Scan for the cell matching the given text and deliver its (X, Y) coordinate at center. 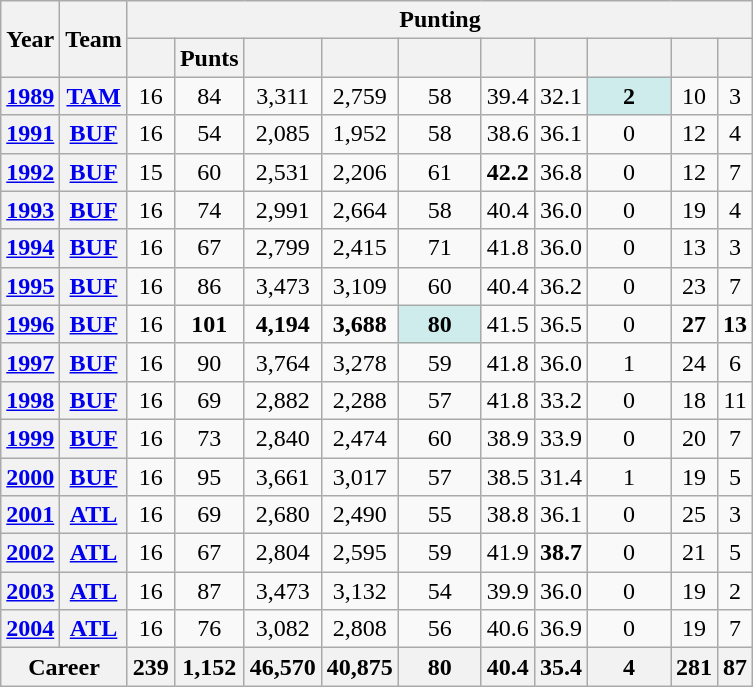
55 (440, 515)
2004 (30, 629)
46,570 (282, 667)
11 (736, 400)
1989 (30, 96)
38.8 (508, 515)
1999 (30, 438)
6 (736, 362)
Team (94, 39)
39.9 (508, 591)
3,278 (360, 362)
Punting (440, 20)
1994 (30, 248)
2,490 (360, 515)
Year (30, 39)
40.6 (508, 629)
3,764 (282, 362)
281 (694, 667)
73 (209, 438)
2,759 (360, 96)
2,804 (282, 553)
36.8 (560, 172)
74 (209, 210)
3,132 (360, 591)
2,595 (360, 553)
21 (694, 553)
1997 (30, 362)
Career (64, 667)
2,840 (282, 438)
40,875 (360, 667)
1991 (30, 134)
32.1 (560, 96)
38.7 (560, 553)
2,808 (360, 629)
2,680 (282, 515)
2002 (30, 553)
Punts (209, 58)
15 (150, 172)
3,017 (360, 477)
3,109 (360, 286)
1995 (30, 286)
38.6 (508, 134)
33.2 (560, 400)
1996 (30, 324)
4,194 (282, 324)
2,415 (360, 248)
1,952 (360, 134)
35.4 (560, 667)
3,082 (282, 629)
71 (440, 248)
2003 (30, 591)
90 (209, 362)
36.5 (560, 324)
38.5 (508, 477)
3,661 (282, 477)
239 (150, 667)
38.9 (508, 438)
2001 (30, 515)
2,664 (360, 210)
61 (440, 172)
101 (209, 324)
2,206 (360, 172)
1992 (30, 172)
27 (694, 324)
36.2 (560, 286)
56 (440, 629)
3,688 (360, 324)
2,085 (282, 134)
2,531 (282, 172)
20 (694, 438)
18 (694, 400)
31.4 (560, 477)
23 (694, 286)
2,991 (282, 210)
1993 (30, 210)
TAM (94, 96)
36.9 (560, 629)
2,882 (282, 400)
84 (209, 96)
2,474 (360, 438)
24 (694, 362)
1998 (30, 400)
95 (209, 477)
2,288 (360, 400)
33.9 (560, 438)
3,311 (282, 96)
41.5 (508, 324)
10 (694, 96)
42.2 (508, 172)
86 (209, 286)
41.9 (508, 553)
2000 (30, 477)
1,152 (209, 667)
76 (209, 629)
25 (694, 515)
39.4 (508, 96)
2,799 (282, 248)
